Return (x, y) of the center of cell containing provided text 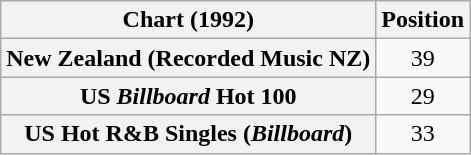
33 (423, 134)
Chart (1992) (188, 20)
US Hot R&B Singles (Billboard) (188, 134)
US Billboard Hot 100 (188, 96)
29 (423, 96)
New Zealand (Recorded Music NZ) (188, 58)
39 (423, 58)
Position (423, 20)
